Extract the [x, y] coordinate from the center of the cell holding the provided text.  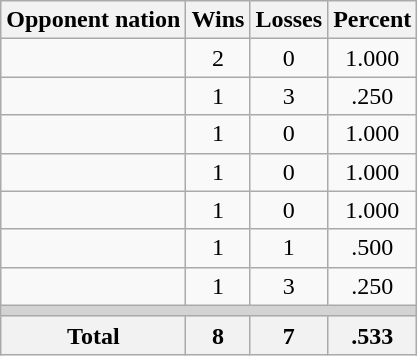
7 [289, 335]
Losses [289, 20]
Total [94, 335]
Opponent nation [94, 20]
Percent [372, 20]
2 [218, 58]
.500 [372, 248]
8 [218, 335]
Wins [218, 20]
.533 [372, 335]
